Output the (X, Y) coordinate of the center of the cell containing the given text.  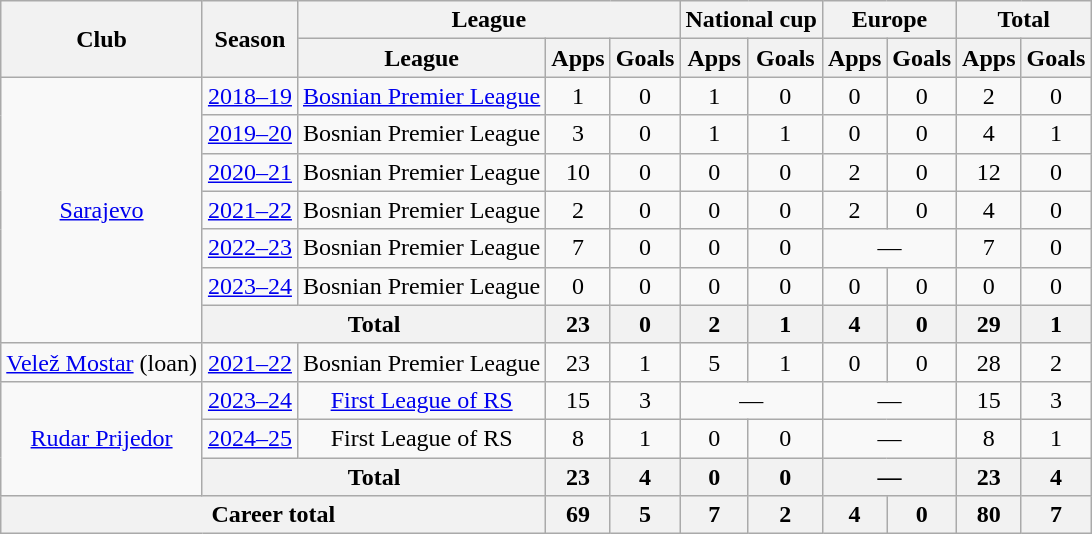
National cup (751, 20)
28 (989, 362)
Sarajevo (102, 210)
2024–25 (250, 438)
Career total (274, 515)
2020–21 (250, 172)
2019–20 (250, 134)
80 (989, 515)
Rudar Prijedor (102, 438)
2018–19 (250, 96)
Club (102, 39)
Season (250, 39)
Europe (889, 20)
Velež Mostar (loan) (102, 362)
10 (578, 172)
12 (989, 172)
69 (578, 515)
2022–23 (250, 248)
29 (989, 324)
